Scan for the cell matching the given text and deliver its (x, y) coordinate at center. 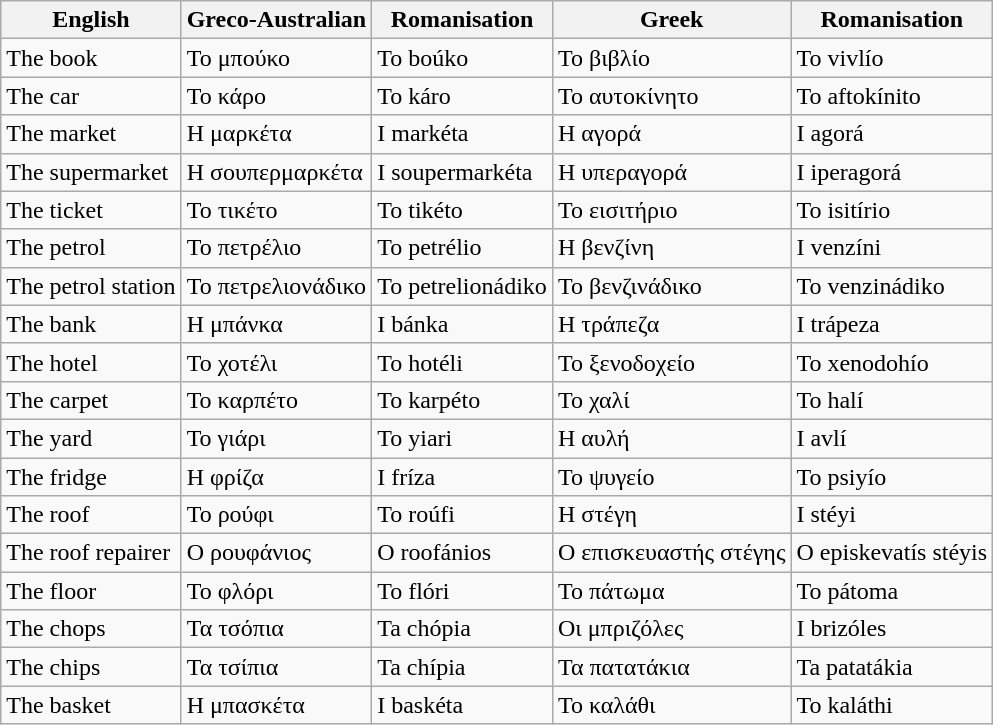
Το ξενοδοχείο (672, 362)
Η μπασκέτα (276, 705)
Ο επισκευαστής στέγης (672, 553)
The ticket (91, 210)
Το αυτοκίνητο (672, 96)
To roúfi (462, 515)
Η αγορά (672, 134)
The book (91, 58)
Η βενζίνη (672, 248)
Το κάρο (276, 96)
Το καλάθι (672, 705)
I brizóles (892, 629)
Το πετρέλιο (276, 248)
The basket (91, 705)
Ta chípia (462, 667)
I stéyi (892, 515)
The chips (91, 667)
Η φρίζα (276, 477)
Το εισιτήριο (672, 210)
Το πετρελιονάδικο (276, 286)
Η στέγη (672, 515)
To pátoma (892, 591)
To yiari (462, 438)
I avlí (892, 438)
To petrélio (462, 248)
I trápeza (892, 324)
I iperagorá (892, 172)
Το χαλί (672, 400)
Ο ρουφάνιος (276, 553)
Η υπεραγορά (672, 172)
To καρπέτo (276, 400)
To káro (462, 96)
To vivlío (892, 58)
To petrelionádiko (462, 286)
To aftokínito (892, 96)
To psiyío (892, 477)
To halí (892, 400)
The floor (91, 591)
I bánka (462, 324)
To hotéli (462, 362)
Η αυλή (672, 438)
The supermarket (91, 172)
Το ψυγείο (672, 477)
I markéta (462, 134)
To kaláthi (892, 705)
Η μπάνκα (276, 324)
To boúko (462, 58)
The yard (91, 438)
To flóri (462, 591)
The bank (91, 324)
Greek (672, 20)
O roofánios (462, 553)
English (91, 20)
The roof repairer (91, 553)
Τα πατατάκια (672, 667)
Το χοτέλι (276, 362)
Η σουπερμαρκέτα (276, 172)
Οι μπριζόλες (672, 629)
The roof (91, 515)
I agorá (892, 134)
Το πάτωμα (672, 591)
The chops (91, 629)
To isitírio (892, 210)
The car (91, 96)
Το μπούκο (276, 58)
Τα τσόπια (276, 629)
I venzíni (892, 248)
Η μαρκέτα (276, 134)
To xenodohío (892, 362)
Τα τσίπια (276, 667)
To karpéto (462, 400)
Ta chópia (462, 629)
Η τράπεζα (672, 324)
I baskéta (462, 705)
Το τικέτο (276, 210)
The petrol station (91, 286)
The petrol (91, 248)
The hotel (91, 362)
I fríza (462, 477)
To venzinádiko (892, 286)
Greco-Australian (276, 20)
Το ρούφι (276, 515)
I soupermarkéta (462, 172)
Το φλόρι (276, 591)
To tikéto (462, 210)
The fridge (91, 477)
The market (91, 134)
Το βιβλίο (672, 58)
Ta patatákia (892, 667)
To γιάρι (276, 438)
Το βενζινάδικο (672, 286)
O episkevatís stéyis (892, 553)
The carpet (91, 400)
